For the text-containing cell, return its midpoint in (x, y) coordinate format. 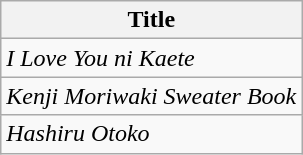
I Love You ni Kaete (152, 58)
Hashiru Otoko (152, 134)
Title (152, 20)
Kenji Moriwaki Sweater Book (152, 96)
